Search for the cell housing the specified text and yield its [x, y] center coordinate. 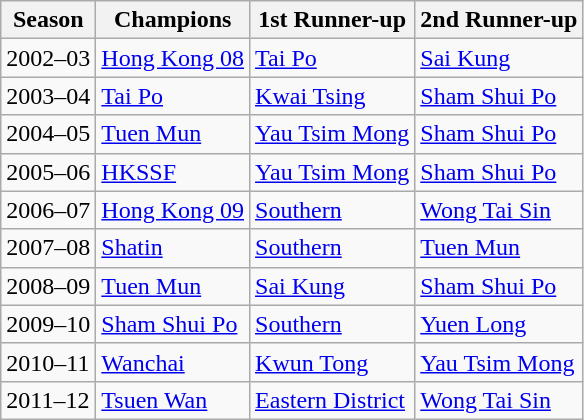
Hong Kong 09 [173, 210]
2006–07 [48, 210]
2009–10 [48, 324]
Wanchai [173, 362]
Tsuen Wan [173, 400]
2002–03 [48, 58]
2008–09 [48, 286]
Yuen Long [499, 324]
Shatin [173, 248]
Kwun Tong [332, 362]
Champions [173, 20]
HKSSF [173, 172]
2004–05 [48, 134]
2005–06 [48, 172]
Kwai Tsing [332, 96]
1st Runner-up [332, 20]
Eastern District [332, 400]
2nd Runner-up [499, 20]
2011–12 [48, 400]
Hong Kong 08 [173, 58]
2007–08 [48, 248]
2010–11 [48, 362]
Season [48, 20]
2003–04 [48, 96]
